Search for the cell housing the specified text and yield its [X, Y] center coordinate. 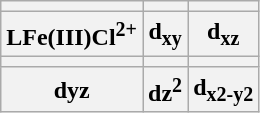
dz2 [166, 90]
dxy [166, 34]
dx2-y2 [224, 90]
LFe(III)Cl2+ [72, 34]
dxz [224, 34]
dyz [72, 90]
